Return the (X, Y) coordinate for the center point of the cell that contains the specified text.  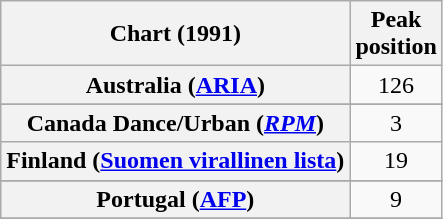
Peakposition (396, 34)
3 (396, 123)
9 (396, 199)
Chart (1991) (176, 34)
Canada Dance/Urban (RPM) (176, 123)
Australia (ARIA) (176, 85)
Portugal (AFP) (176, 199)
Finland (Suomen virallinen lista) (176, 161)
19 (396, 161)
126 (396, 85)
